Determine the [X, Y] coordinate at the center of the cell enclosing the given text.  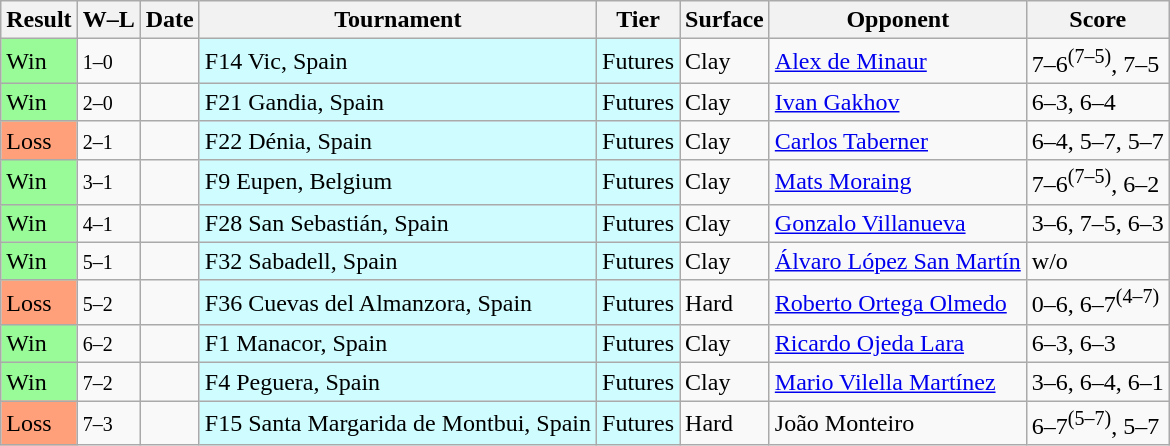
6–3, 6–4 [1098, 102]
5–2 [108, 302]
F1 Manacor, Spain [398, 344]
1–0 [108, 62]
F15 Santa Margarida de Montbui, Spain [398, 424]
Ricardo Ojeda Lara [898, 344]
3–6, 6–4, 6–1 [1098, 382]
Roberto Ortega Olmedo [898, 302]
Álvaro López San Martín [898, 261]
Alex de Minaur [898, 62]
6–2 [108, 344]
F21 Gandia, Spain [398, 102]
W–L [108, 20]
F9 Eupen, Belgium [398, 182]
F28 San Sebastián, Spain [398, 223]
6–3, 6–3 [1098, 344]
3–1 [108, 182]
Carlos Taberner [898, 140]
F14 Vic, Spain [398, 62]
6–4, 5–7, 5–7 [1098, 140]
F32 Sabadell, Spain [398, 261]
2–0 [108, 102]
Result [39, 20]
7–6(7–5), 7–5 [1098, 62]
Gonzalo Villanueva [898, 223]
F36 Cuevas del Almanzora, Spain [398, 302]
F22 Dénia, Spain [398, 140]
0–6, 6–7(4–7) [1098, 302]
4–1 [108, 223]
7–3 [108, 424]
Ivan Gakhov [898, 102]
Tournament [398, 20]
Date [170, 20]
5–1 [108, 261]
w/o [1098, 261]
Score [1098, 20]
7–2 [108, 382]
6–7(5–7), 5–7 [1098, 424]
2–1 [108, 140]
7–6(7–5), 6–2 [1098, 182]
Tier [638, 20]
João Monteiro [898, 424]
F4 Peguera, Spain [398, 382]
Surface [725, 20]
Mario Vilella Martínez [898, 382]
3–6, 7–5, 6–3 [1098, 223]
Opponent [898, 20]
Mats Moraing [898, 182]
